Find where the given text appears and provide that cell's center as (X, Y) coordinate. 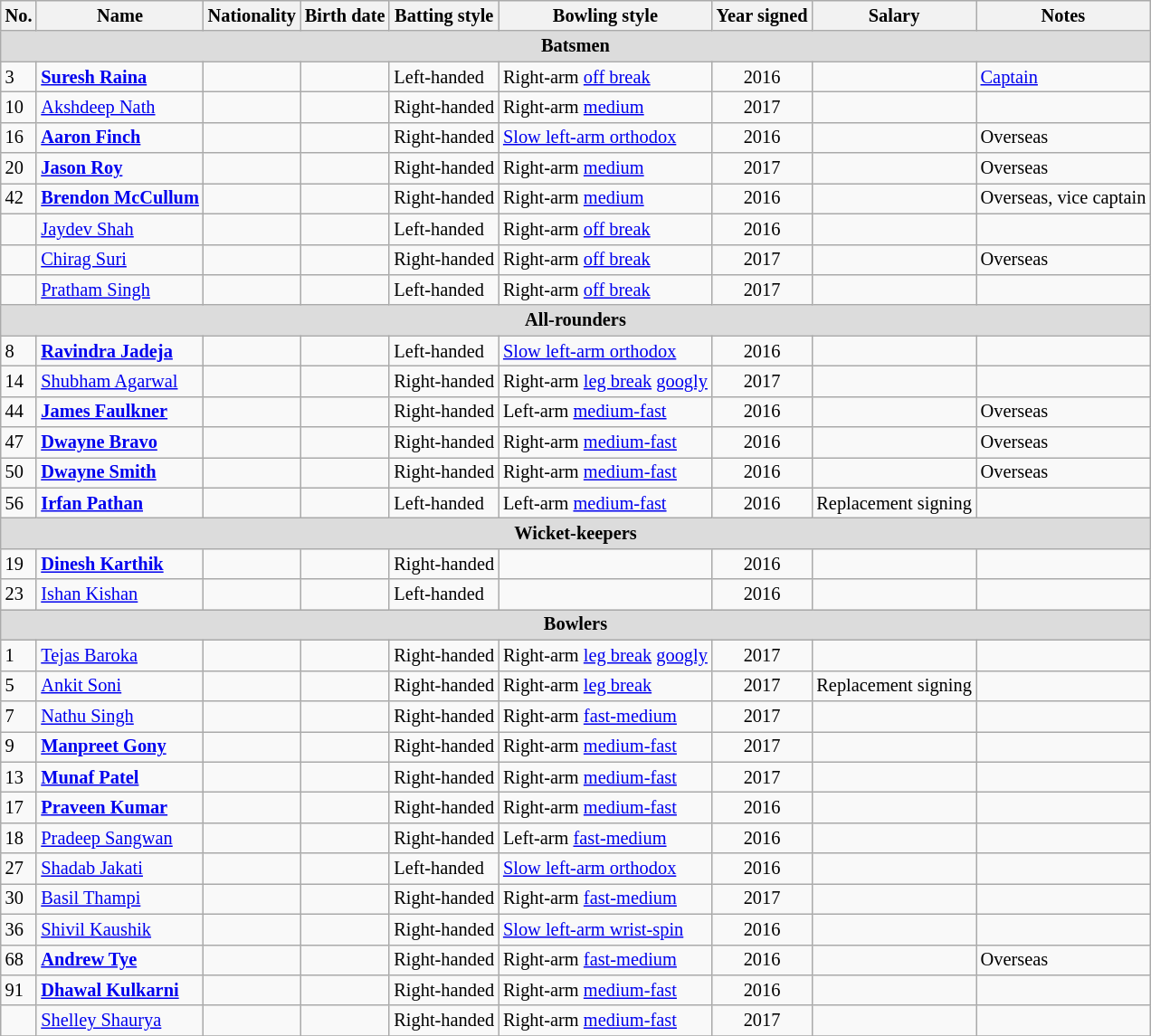
Shubham Agarwal (119, 381)
5 (19, 686)
Year signed (762, 15)
1 (19, 655)
10 (19, 107)
Captain (1064, 77)
9 (19, 746)
Munaf Patel (119, 777)
Wicket-keepers (575, 533)
Left-arm fast-medium (605, 838)
44 (19, 412)
All-rounders (575, 320)
Manpreet Gony (119, 746)
Dwayne Smith (119, 472)
Dinesh Karthik (119, 564)
Jaydev Shah (119, 229)
Batsmen (575, 46)
42 (19, 198)
James Faulkner (119, 412)
Ravindra Jadeja (119, 351)
30 (19, 898)
13 (19, 777)
Dwayne Bravo (119, 442)
47 (19, 442)
8 (19, 351)
3 (19, 77)
Chirag Suri (119, 260)
56 (19, 503)
Shivil Kaushik (119, 929)
Aaron Finch (119, 138)
Overseas, vice captain (1064, 198)
Salary (894, 15)
Batting style (443, 15)
Shelley Shaurya (119, 1021)
Birth date (346, 15)
Irfan Pathan (119, 503)
36 (19, 929)
Shadab Jakati (119, 869)
Akshdeep Nath (119, 107)
Nationality (252, 15)
Brendon McCullum (119, 198)
18 (19, 838)
Basil Thampi (119, 898)
68 (19, 960)
14 (19, 381)
Notes (1064, 15)
Name (119, 15)
Praveen Kumar (119, 807)
50 (19, 472)
No. (19, 15)
27 (19, 869)
Ishan Kishan (119, 594)
Pradeep Sangwan (119, 838)
20 (19, 168)
Bowlers (575, 624)
Slow left-arm wrist-spin (605, 929)
7 (19, 716)
Right-arm leg break (605, 686)
91 (19, 990)
Nathu Singh (119, 716)
23 (19, 594)
Ankit Soni (119, 686)
Pratham Singh (119, 290)
16 (19, 138)
Tejas Baroka (119, 655)
Bowling style (605, 15)
Suresh Raina (119, 77)
Dhawal Kulkarni (119, 990)
17 (19, 807)
Andrew Tye (119, 960)
19 (19, 564)
Jason Roy (119, 168)
